Find where the given text appears and provide that cell's center as (x, y) coordinate. 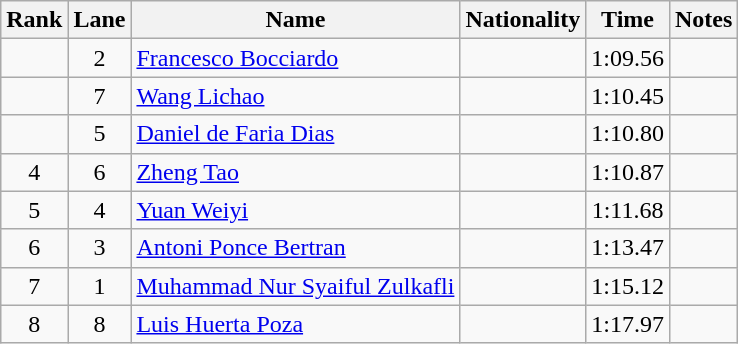
Notes (703, 20)
1 (100, 286)
Wang Lichao (296, 96)
Francesco Bocciardo (296, 58)
1:09.56 (628, 58)
Time (628, 20)
Nationality (523, 20)
Muhammad Nur Syaiful Zulkafli (296, 286)
Daniel de Faria Dias (296, 134)
Name (296, 20)
Yuan Weiyi (296, 210)
Zheng Tao (296, 172)
1:10.80 (628, 134)
1:10.45 (628, 96)
1:10.87 (628, 172)
3 (100, 248)
Rank (34, 20)
Antoni Ponce Bertran (296, 248)
1:13.47 (628, 248)
Lane (100, 20)
1:11.68 (628, 210)
1:15.12 (628, 286)
2 (100, 58)
Luis Huerta Poza (296, 324)
1:17.97 (628, 324)
